Provide the (x, y) coordinate of the cell's center where the given text is located.  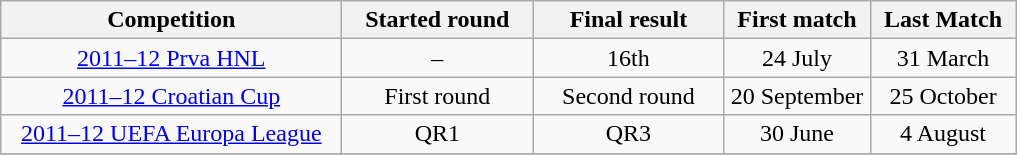
QR1 (438, 134)
First match (797, 20)
Last Match (943, 20)
2011–12 UEFA Europa League (172, 134)
24 July (797, 58)
31 March (943, 58)
25 October (943, 96)
Second round (628, 96)
30 June (797, 134)
20 September (797, 96)
Competition (172, 20)
2011–12 Prva HNL (172, 58)
4 August (943, 134)
Started round (438, 20)
First round (438, 96)
16th (628, 58)
QR3 (628, 134)
2011–12 Croatian Cup (172, 96)
– (438, 58)
Final result (628, 20)
